Detect which cell encompasses the target text, then output its (x, y) center coordinate. 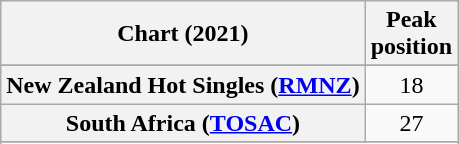
18 (411, 85)
South Africa (TOSAC) (183, 123)
27 (411, 123)
Chart (2021) (183, 34)
New Zealand Hot Singles (RMNZ) (183, 85)
Peakposition (411, 34)
